Return [X, Y] of the center of cell containing provided text 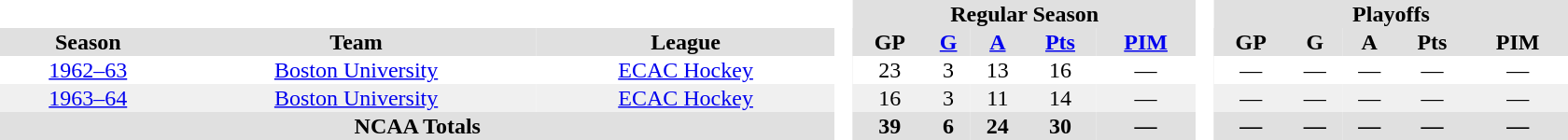
Season [88, 42]
14 [1060, 98]
30 [1060, 126]
Playoffs [1391, 14]
Team [356, 42]
23 [890, 70]
1963–64 [88, 98]
1962–63 [88, 70]
6 [948, 126]
NCAA Totals [417, 126]
39 [890, 126]
24 [998, 126]
League [686, 42]
11 [998, 98]
Regular Season [1025, 14]
13 [998, 70]
